Return (x, y) of the center of cell containing provided text 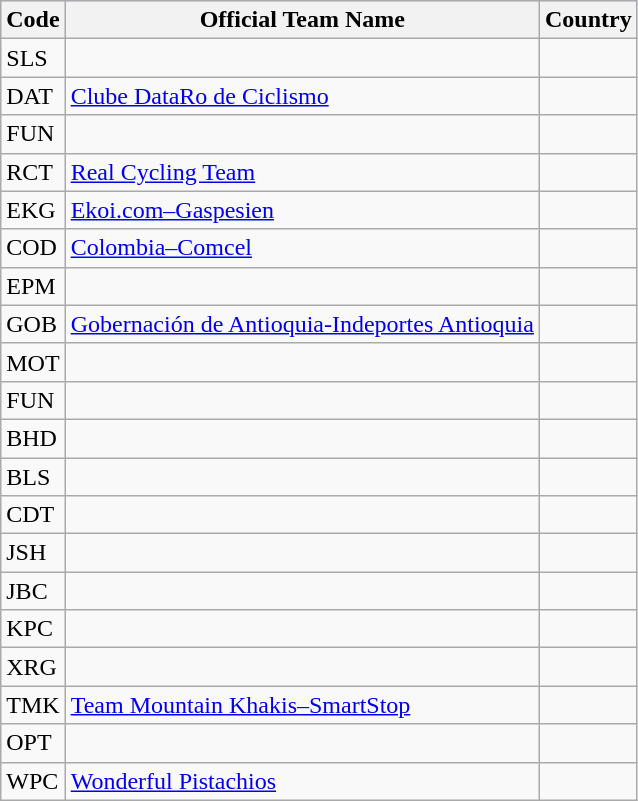
CDT (33, 515)
BLS (33, 477)
Wonderful Pistachios (302, 781)
Official Team Name (302, 20)
SLS (33, 58)
TMK (33, 705)
WPC (33, 781)
JSH (33, 553)
DAT (33, 96)
Clube DataRo de Ciclismo (302, 96)
EKG (33, 210)
Colombia–Comcel (302, 248)
GOB (33, 324)
Real Cycling Team (302, 172)
COD (33, 248)
BHD (33, 438)
OPT (33, 743)
JBC (33, 591)
Ekoi.com–Gaspesien (302, 210)
MOT (33, 362)
KPC (33, 629)
Team Mountain Khakis–SmartStop (302, 705)
Gobernación de Antioquia-Indeportes Antioquia (302, 324)
Code (33, 20)
EPM (33, 286)
RCT (33, 172)
XRG (33, 667)
Country (588, 20)
